Search for the cell housing the specified text and yield its (x, y) center coordinate. 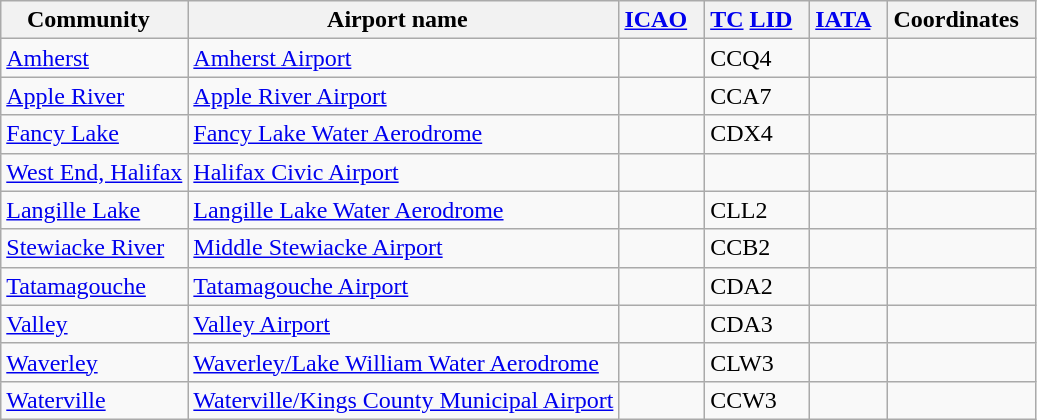
Apple River (94, 96)
Waverley/Lake William Water Aerodrome (404, 362)
Community (94, 20)
Tatamagouche (94, 286)
Amherst (94, 58)
Valley Airport (404, 324)
Waverley (94, 362)
CLW3 (758, 362)
Amherst Airport (404, 58)
CDA2 (758, 286)
CCB2 (758, 248)
Langille Lake (94, 210)
TC LID (758, 20)
Waterville/Kings County Municipal Airport (404, 400)
CDA3 (758, 324)
Fancy Lake Water Aerodrome (404, 134)
Coordinates (962, 20)
CCQ4 (758, 58)
Langille Lake Water Aerodrome (404, 210)
Valley (94, 324)
CCA7 (758, 96)
ICAO (662, 20)
West End, Halifax (94, 172)
Apple River Airport (404, 96)
IATA (849, 20)
Tatamagouche Airport (404, 286)
Waterville (94, 400)
CDX4 (758, 134)
Airport name (404, 20)
Halifax Civic Airport (404, 172)
Stewiacke River (94, 248)
CLL2 (758, 210)
CCW3 (758, 400)
Fancy Lake (94, 134)
Middle Stewiacke Airport (404, 248)
